Output the (x, y) coordinate of the center of the cell containing the given text.  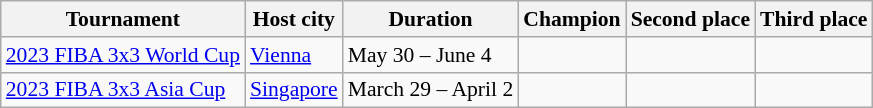
Vienna (294, 55)
March 29 – April 2 (431, 90)
May 30 – June 4 (431, 55)
Duration (431, 19)
Tournament (123, 19)
2023 FIBA 3x3 Asia Cup (123, 90)
Champion (572, 19)
Second place (690, 19)
Host city (294, 19)
Singapore (294, 90)
Third place (814, 19)
2023 FIBA 3x3 World Cup (123, 55)
